Extract the [X, Y] coordinate from the center of the cell holding the provided text.  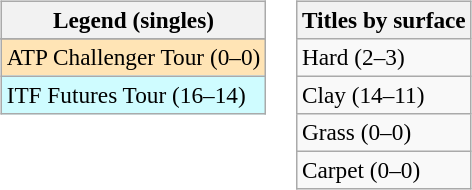
ITF Futures Tour (16–14) [133, 95]
Legend (singles) [133, 20]
Titles by surface [384, 20]
Hard (2–3) [384, 57]
Grass (0–0) [384, 133]
Clay (14–11) [384, 95]
ATP Challenger Tour (0–0) [133, 57]
Carpet (0–0) [384, 171]
